Find where the given text appears and provide that cell's center as [x, y] coordinate. 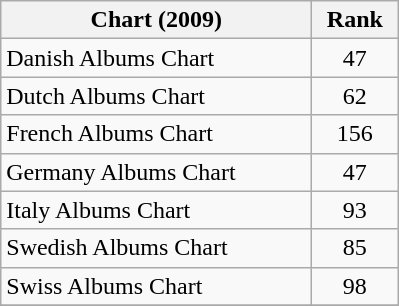
Chart (2009) [156, 20]
Italy Albums Chart [156, 210]
Germany Albums Chart [156, 172]
Rank [355, 20]
62 [355, 96]
98 [355, 286]
Swedish Albums Chart [156, 248]
93 [355, 210]
Swiss Albums Chart [156, 286]
156 [355, 134]
85 [355, 248]
Danish Albums Chart [156, 58]
French Albums Chart [156, 134]
Dutch Albums Chart [156, 96]
